Provide the (X, Y) coordinate of the cell's center where the given text is located.  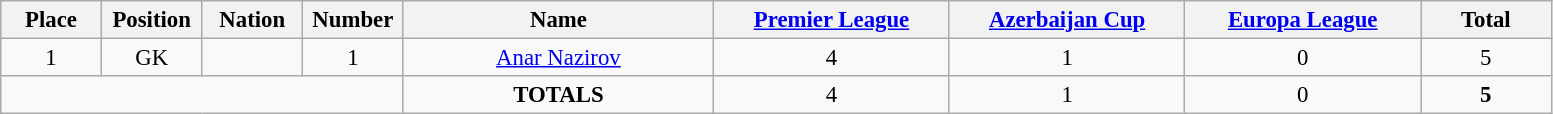
TOTALS (558, 95)
Name (558, 20)
Europa League (1303, 20)
Total (1486, 20)
GK (152, 58)
Nation (252, 20)
Place (52, 20)
Position (152, 20)
Number (354, 20)
Premier League (832, 20)
Anar Nazirov (558, 58)
Azerbaijan Cup (1067, 20)
